Find where the given text appears and provide that cell's center as (X, Y) coordinate. 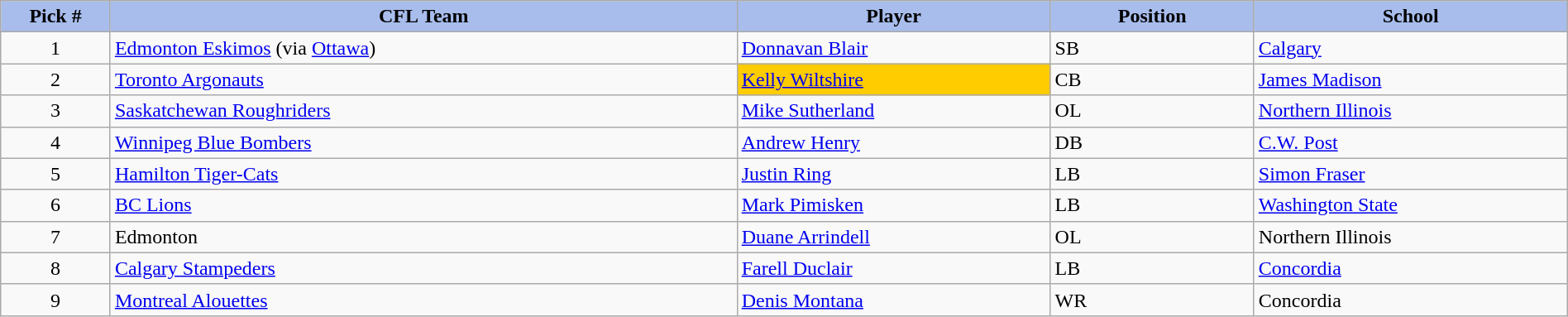
DB (1152, 142)
4 (56, 142)
BC Lions (423, 205)
Washington State (1411, 205)
Donnavan Blair (893, 48)
Winnipeg Blue Bombers (423, 142)
Andrew Henry (893, 142)
Position (1152, 17)
Calgary Stampeders (423, 268)
CB (1152, 79)
Edmonton Eskimos (via Ottawa) (423, 48)
Hamilton Tiger-Cats (423, 174)
Kelly Wiltshire (893, 79)
8 (56, 268)
Pick # (56, 17)
Edmonton (423, 237)
Farell Duclair (893, 268)
Calgary (1411, 48)
1 (56, 48)
James Madison (1411, 79)
SB (1152, 48)
Denis Montana (893, 300)
Montreal Alouettes (423, 300)
6 (56, 205)
Saskatchewan Roughriders (423, 111)
9 (56, 300)
Toronto Argonauts (423, 79)
7 (56, 237)
Mark Pimisken (893, 205)
Mike Sutherland (893, 111)
WR (1152, 300)
Simon Fraser (1411, 174)
C.W. Post (1411, 142)
2 (56, 79)
Duane Arrindell (893, 237)
School (1411, 17)
Player (893, 17)
CFL Team (423, 17)
3 (56, 111)
5 (56, 174)
Justin Ring (893, 174)
